From the cell containing the given text, extract its center point as (x, y) coordinate. 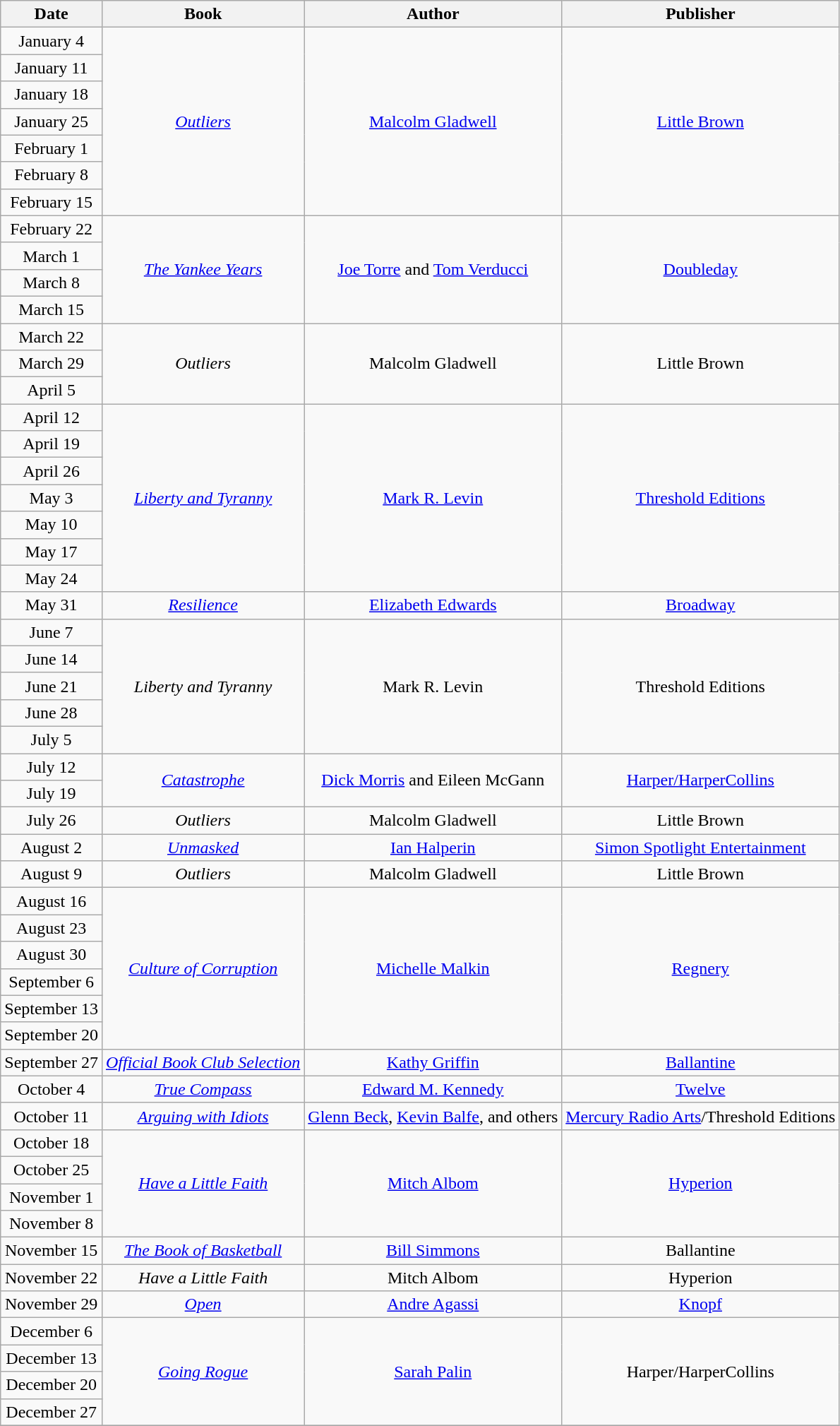
October 18 (52, 1143)
The Yankee Years (203, 269)
January 25 (52, 121)
June 14 (52, 659)
October 11 (52, 1116)
March 15 (52, 309)
Elizabeth Edwards (433, 605)
Arguing with Idiots (203, 1116)
May 3 (52, 498)
August 23 (52, 928)
December 13 (52, 1358)
Michelle Malkin (433, 968)
Unmasked (203, 848)
Official Book Club Selection (203, 1062)
March 22 (52, 337)
May 10 (52, 525)
January 11 (52, 68)
September 20 (52, 1035)
June 21 (52, 686)
January 4 (52, 41)
March 1 (52, 256)
February 1 (52, 148)
May 17 (52, 552)
May 31 (52, 605)
The Book of Basketball (203, 1251)
Edward M. Kennedy (433, 1089)
December 6 (52, 1331)
September 13 (52, 1009)
November 15 (52, 1251)
April 5 (52, 391)
April 12 (52, 417)
July 5 (52, 739)
February 8 (52, 175)
Publisher (700, 14)
April 19 (52, 444)
September 6 (52, 982)
November 22 (52, 1278)
True Compass (203, 1089)
November 29 (52, 1305)
Doubleday (700, 269)
March 29 (52, 364)
February 15 (52, 202)
September 27 (52, 1062)
August 9 (52, 874)
January 18 (52, 95)
July 12 (52, 766)
April 26 (52, 471)
Date (52, 14)
March 8 (52, 283)
December 27 (52, 1412)
Open (203, 1305)
July 19 (52, 794)
October 4 (52, 1089)
Sarah Palin (433, 1372)
Resilience (203, 605)
Joe Torre and Tom Verducci (433, 269)
November 8 (52, 1224)
Ian Halperin (433, 848)
October 25 (52, 1170)
June 28 (52, 713)
Kathy Griffin (433, 1062)
Broadway (700, 605)
Going Rogue (203, 1372)
Bill Simmons (433, 1251)
November 1 (52, 1197)
Catastrophe (203, 780)
Regnery (700, 968)
Culture of Corruption (203, 968)
Andre Agassi (433, 1305)
December 20 (52, 1385)
Author (433, 14)
June 7 (52, 632)
July 26 (52, 821)
Mercury Radio Arts/Threshold Editions (700, 1116)
May 24 (52, 578)
Glenn Beck, Kevin Balfe, and others (433, 1116)
Twelve (700, 1089)
August 2 (52, 848)
August 30 (52, 955)
Dick Morris and Eileen McGann (433, 780)
Knopf (700, 1305)
Book (203, 14)
February 22 (52, 229)
August 16 (52, 901)
Simon Spotlight Entertainment (700, 848)
